Locate the cell with the specified text and output its (x, y) center coordinate. 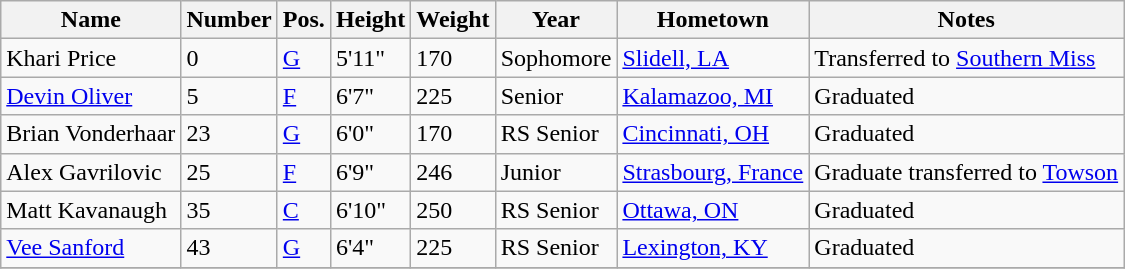
0 (229, 58)
Hometown (713, 20)
35 (229, 210)
Ottawa, ON (713, 210)
Lexington, KY (713, 248)
Sophomore (556, 58)
6'4" (370, 248)
Height (370, 20)
Notes (966, 20)
Devin Oliver (91, 96)
Number (229, 20)
246 (453, 172)
Transferred to Southern Miss (966, 58)
Cincinnati, OH (713, 134)
Strasbourg, France (713, 172)
Matt Kavanaugh (91, 210)
Vee Sanford (91, 248)
6'9" (370, 172)
Senior (556, 96)
6'10" (370, 210)
Name (91, 20)
5 (229, 96)
6'7" (370, 96)
5'11" (370, 58)
C (304, 210)
Slidell, LA (713, 58)
Junior (556, 172)
Weight (453, 20)
25 (229, 172)
23 (229, 134)
Alex Gavrilovic (91, 172)
Khari Price (91, 58)
250 (453, 210)
Year (556, 20)
43 (229, 248)
Brian Vonderhaar (91, 134)
Kalamazoo, MI (713, 96)
Pos. (304, 20)
Graduate transferred to Towson (966, 172)
6'0" (370, 134)
